Provide the (X, Y) coordinate of the cell's center where the given text is located.  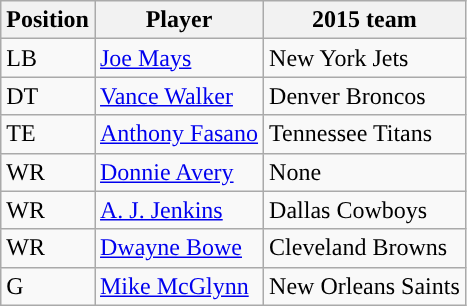
G (48, 286)
Vance Walker (178, 96)
2015 team (365, 20)
Mike McGlynn (178, 286)
None (365, 172)
Anthony Fasano (178, 134)
Position (48, 20)
Cleveland Browns (365, 248)
TE (48, 134)
LB (48, 58)
DT (48, 96)
Denver Broncos (365, 96)
Dwayne Bowe (178, 248)
A. J. Jenkins (178, 210)
New Orleans Saints (365, 286)
Tennessee Titans (365, 134)
Player (178, 20)
Joe Mays (178, 58)
Dallas Cowboys (365, 210)
Donnie Avery (178, 172)
New York Jets (365, 58)
